Search for the cell housing the specified text and yield its (X, Y) center coordinate. 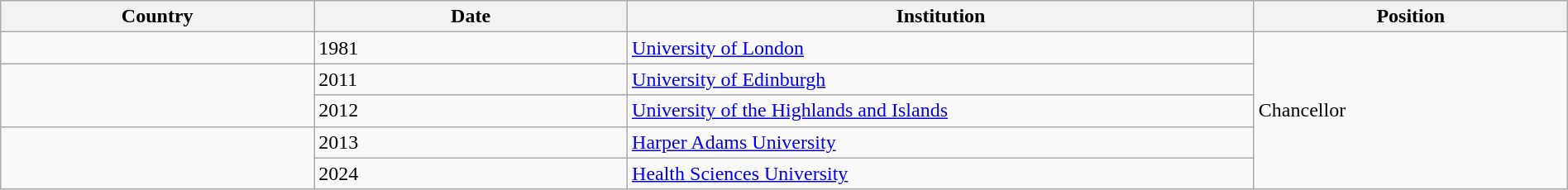
2024 (471, 173)
Chancellor (1411, 111)
2013 (471, 142)
2012 (471, 111)
Health Sciences University (941, 173)
University of Edinburgh (941, 79)
University of the Highlands and Islands (941, 111)
Country (157, 17)
Institution (941, 17)
1981 (471, 48)
University of London (941, 48)
Date (471, 17)
2011 (471, 79)
Position (1411, 17)
Harper Adams University (941, 142)
